From the cell containing the given text, extract its center point as (X, Y) coordinate. 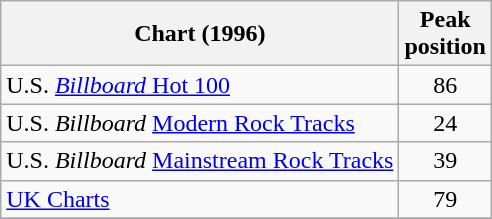
UK Charts (200, 199)
Peakposition (445, 34)
U.S. Billboard Hot 100 (200, 85)
U.S. Billboard Modern Rock Tracks (200, 123)
86 (445, 85)
39 (445, 161)
U.S. Billboard Mainstream Rock Tracks (200, 161)
24 (445, 123)
79 (445, 199)
Chart (1996) (200, 34)
